For the text-containing cell, return its midpoint in (X, Y) coordinate format. 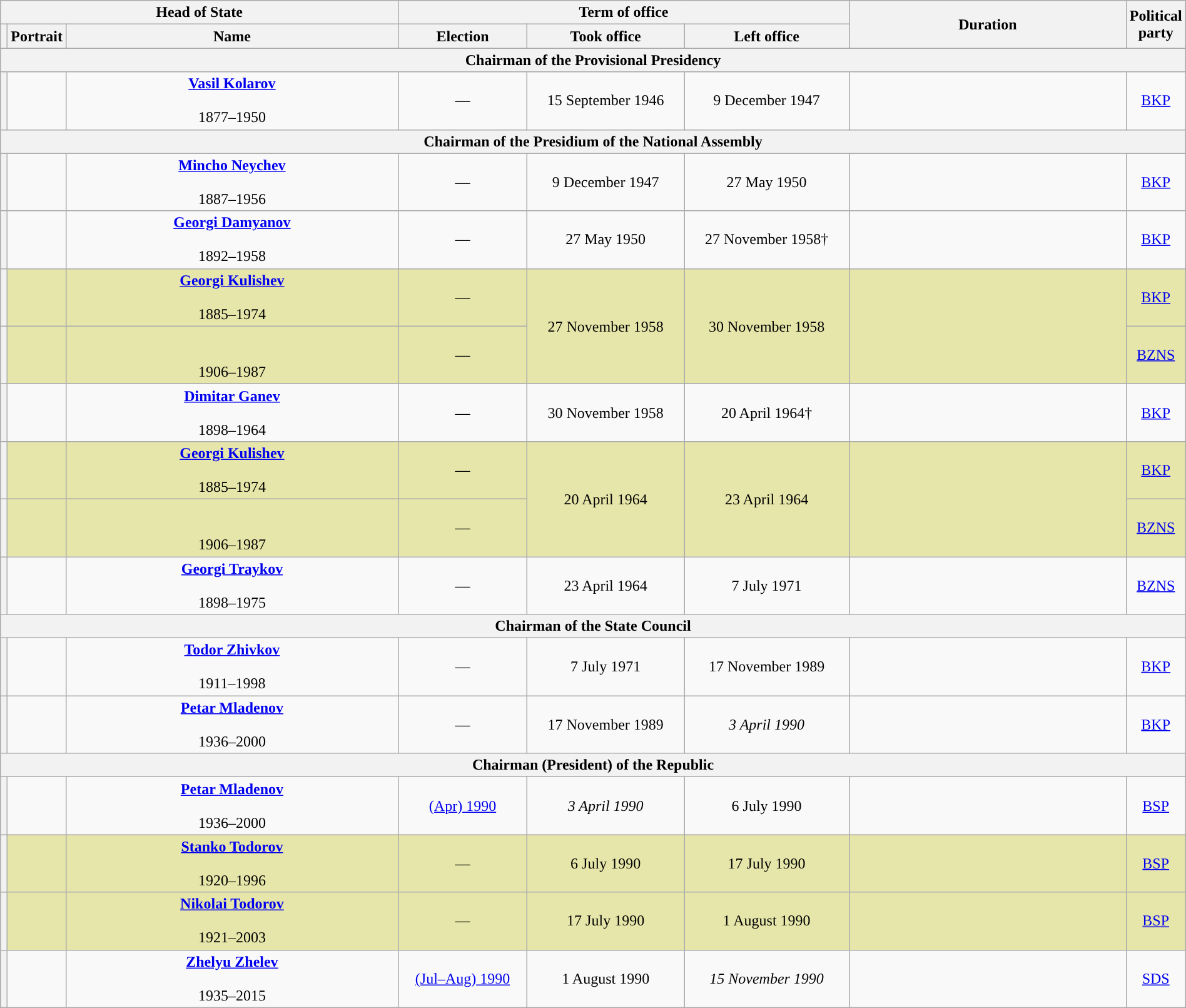
Head of State (200, 13)
Nikolai Todorov1921–2003 (231, 921)
Chairman of the Provisional Presidency (593, 60)
27 November 1958 (606, 326)
Took office (606, 36)
Left office (767, 36)
(Jul–Aug) 1990 (462, 979)
Political party (1156, 24)
Chairman (President) of the Republic (593, 765)
(Apr) 1990 (462, 806)
Todor Zhivkov1911–1998 (231, 667)
15 November 1990 (767, 979)
Term of office (623, 13)
Georgi Traykov1898–1975 (231, 586)
20 April 1964† (767, 412)
SDS (1156, 979)
Chairman of the State Council (593, 626)
Chairman of the Presidium of the National Assembly (593, 141)
Dimitar Ganev1898–1964 (231, 412)
Zhelyu Zhelev1935–2015 (231, 979)
Election (462, 36)
15 September 1946 (606, 101)
Vasil Kolarov1877–1950 (231, 101)
Duration (988, 24)
Portrait (37, 36)
Georgi Damyanov1892–1958 (231, 240)
27 November 1958† (767, 240)
Mincho Neychev1887–1956 (231, 182)
Name (231, 36)
Stanko Todorov1920–1996 (231, 863)
20 April 1964 (606, 499)
